Provide the (x, y) coordinate of the cell's center where the given text is located.  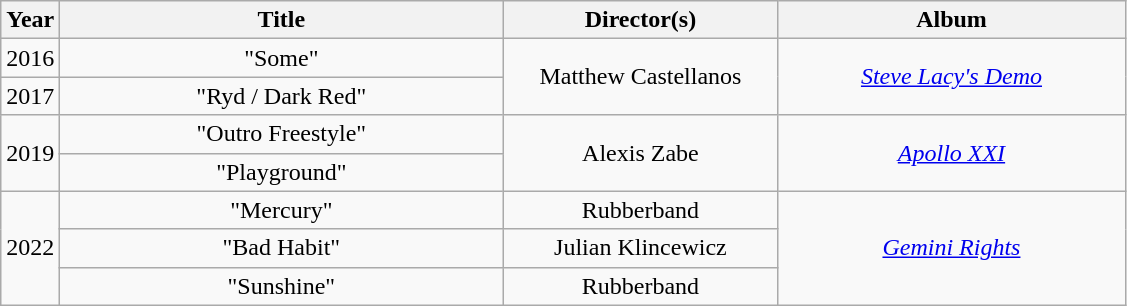
Matthew Castellanos (640, 77)
Year (30, 20)
2017 (30, 96)
Album (952, 20)
"Some" (282, 58)
2019 (30, 153)
Title (282, 20)
Steve Lacy's Demo (952, 77)
2016 (30, 58)
"Bad Habit" (282, 248)
Julian Klincewicz (640, 248)
"Sunshine" (282, 286)
"Ryd / Dark Red" (282, 96)
Gemini Rights (952, 248)
"Playground" (282, 172)
Apollo XXI (952, 153)
Alexis Zabe (640, 153)
Director(s) (640, 20)
"Outro Freestyle" (282, 134)
"Mercury" (282, 210)
2022 (30, 248)
